Determine the (x, y) coordinate at the center of the cell enclosing the given text.  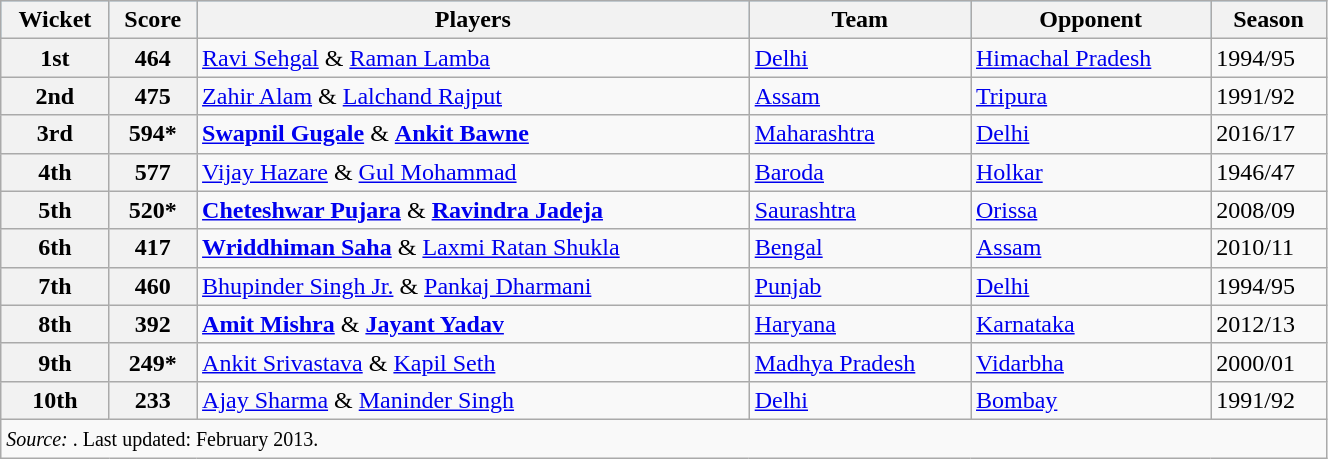
Swapnil Gugale & Ankit Bawne (474, 134)
Team (860, 20)
Ankit Srivastava & Kapil Seth (474, 362)
5th (55, 210)
2000/01 (1269, 362)
417 (153, 248)
Vidarbha (1090, 362)
Himachal Pradesh (1090, 58)
Score (153, 20)
464 (153, 58)
Bengal (860, 248)
Orissa (1090, 210)
Maharashtra (860, 134)
594* (153, 134)
520* (153, 210)
2012/13 (1269, 324)
4th (55, 172)
Source: . Last updated: February 2013. (664, 438)
8th (55, 324)
460 (153, 286)
2008/09 (1269, 210)
Baroda (860, 172)
Bombay (1090, 400)
Holkar (1090, 172)
Karnataka (1090, 324)
Opponent (1090, 20)
Haryana (860, 324)
3rd (55, 134)
233 (153, 400)
Bhupinder Singh Jr. & Pankaj Dharmani (474, 286)
Ajay Sharma & Maninder Singh (474, 400)
Players (474, 20)
Saurashtra (860, 210)
249* (153, 362)
9th (55, 362)
Madhya Pradesh (860, 362)
392 (153, 324)
2016/17 (1269, 134)
1st (55, 58)
Cheteshwar Pujara & Ravindra Jadeja (474, 210)
7th (55, 286)
Zahir Alam & Lalchand Rajput (474, 96)
Wriddhiman Saha & Laxmi Ratan Shukla (474, 248)
10th (55, 400)
Amit Mishra & Jayant Yadav (474, 324)
577 (153, 172)
Punjab (860, 286)
Tripura (1090, 96)
475 (153, 96)
Season (1269, 20)
2nd (55, 96)
Vijay Hazare & Gul Mohammad (474, 172)
6th (55, 248)
1946/47 (1269, 172)
Ravi Sehgal & Raman Lamba (474, 58)
2010/11 (1269, 248)
Wicket (55, 20)
